Find where the given text appears and provide that cell's center as [X, Y] coordinate. 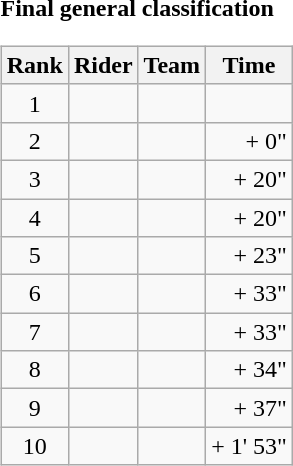
Rank [34, 65]
6 [34, 294]
5 [34, 256]
7 [34, 332]
1 [34, 103]
+ 23" [250, 256]
+ 0" [250, 141]
8 [34, 370]
10 [34, 446]
2 [34, 141]
+ 34" [250, 370]
3 [34, 179]
Rider [103, 65]
Team [172, 65]
9 [34, 408]
4 [34, 217]
Time [250, 65]
+ 1' 53" [250, 446]
+ 37" [250, 408]
